Detect which cell encompasses the target text, then output its [X, Y] center coordinate. 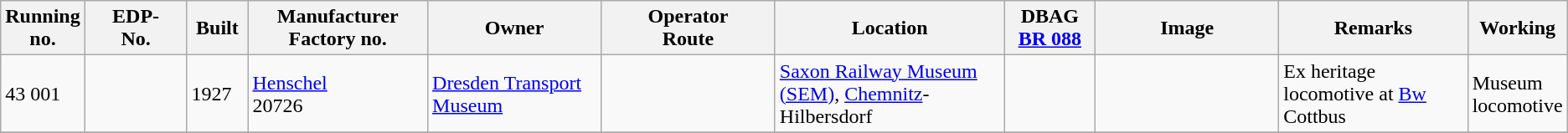
Remarks [1374, 28]
EDP-No. [136, 28]
Ex heritage locomotive at Bw Cottbus [1374, 94]
DBAGBR 088 [1050, 28]
Image [1188, 28]
Location [890, 28]
OperatorRoute [689, 28]
43 001 [43, 94]
Museum locomotive [1518, 94]
Henschel20726 [338, 94]
Saxon Railway Museum (SEM), Chemnitz-Hilbersdorf [890, 94]
Built [218, 28]
Working [1518, 28]
Owner [514, 28]
ManufacturerFactory no. [338, 28]
Runningno. [43, 28]
Dresden Transport Museum [514, 94]
1927 [218, 94]
